Capture the cell that displays the provided text and extract its [x, y] central coordinate. 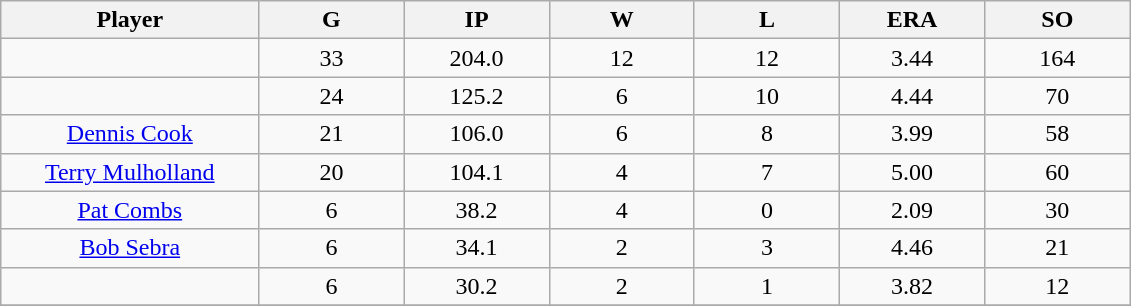
4.46 [912, 248]
106.0 [476, 134]
3.82 [912, 286]
5.00 [912, 172]
3 [766, 248]
30.2 [476, 286]
L [766, 20]
20 [332, 172]
Pat Combs [130, 210]
104.1 [476, 172]
Dennis Cook [130, 134]
G [332, 20]
Bob Sebra [130, 248]
58 [1058, 134]
1 [766, 286]
0 [766, 210]
IP [476, 20]
7 [766, 172]
SO [1058, 20]
Player [130, 20]
W [622, 20]
30 [1058, 210]
3.99 [912, 134]
4.44 [912, 96]
8 [766, 134]
33 [332, 58]
Terry Mulholland [130, 172]
10 [766, 96]
60 [1058, 172]
24 [332, 96]
3.44 [912, 58]
ERA [912, 20]
164 [1058, 58]
2.09 [912, 210]
125.2 [476, 96]
38.2 [476, 210]
204.0 [476, 58]
70 [1058, 96]
34.1 [476, 248]
